Scan for the cell matching the given text and deliver its (x, y) coordinate at center. 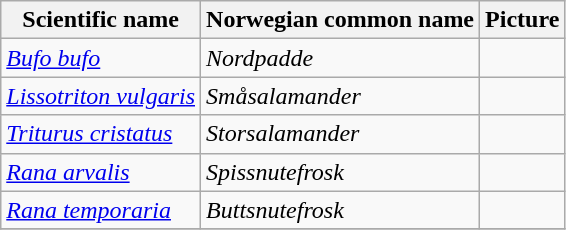
Norwegian common name (340, 20)
Bufo bufo (101, 58)
Buttsnutefrosk (340, 210)
Småsalamander (340, 96)
Rana arvalis (101, 172)
Picture (522, 20)
Nordpadde (340, 58)
Lissotriton vulgaris (101, 96)
Triturus cristatus (101, 134)
Spissnutefrosk (340, 172)
Scientific name (101, 20)
Storsalamander (340, 134)
Rana temporaria (101, 210)
